Capture the cell that displays the provided text and extract its (X, Y) central coordinate. 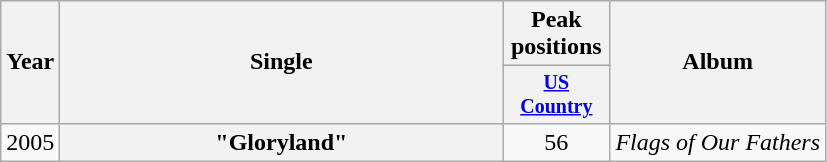
Flags of Our Fathers (718, 142)
2005 (30, 142)
Peak positions (556, 34)
Single (282, 62)
"Gloryland" (282, 142)
US Country (556, 94)
Album (718, 62)
Year (30, 62)
56 (556, 142)
